Return the [X, Y] coordinate for the center point of the cell that contains the specified text.  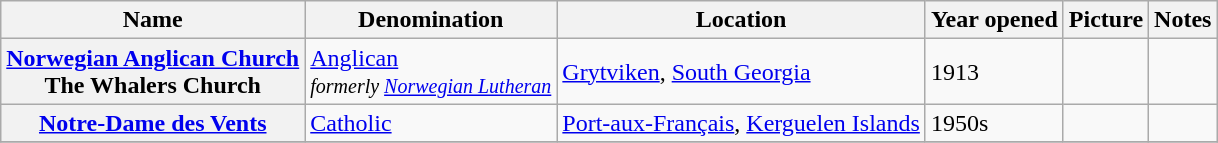
1913 [994, 72]
Name [153, 20]
1950s [994, 123]
Notre-Dame des Vents [153, 123]
Location [742, 20]
Picture [1106, 20]
Port-aux-Français, Kerguelen Islands [742, 123]
Denomination [431, 20]
Grytviken, South Georgia [742, 72]
Catholic [431, 123]
Anglicanformerly Norwegian Lutheran [431, 72]
Year opened [994, 20]
Notes [1183, 20]
Norwegian Anglican Church The Whalers Church [153, 72]
